For the text-containing cell, return its midpoint in [x, y] coordinate format. 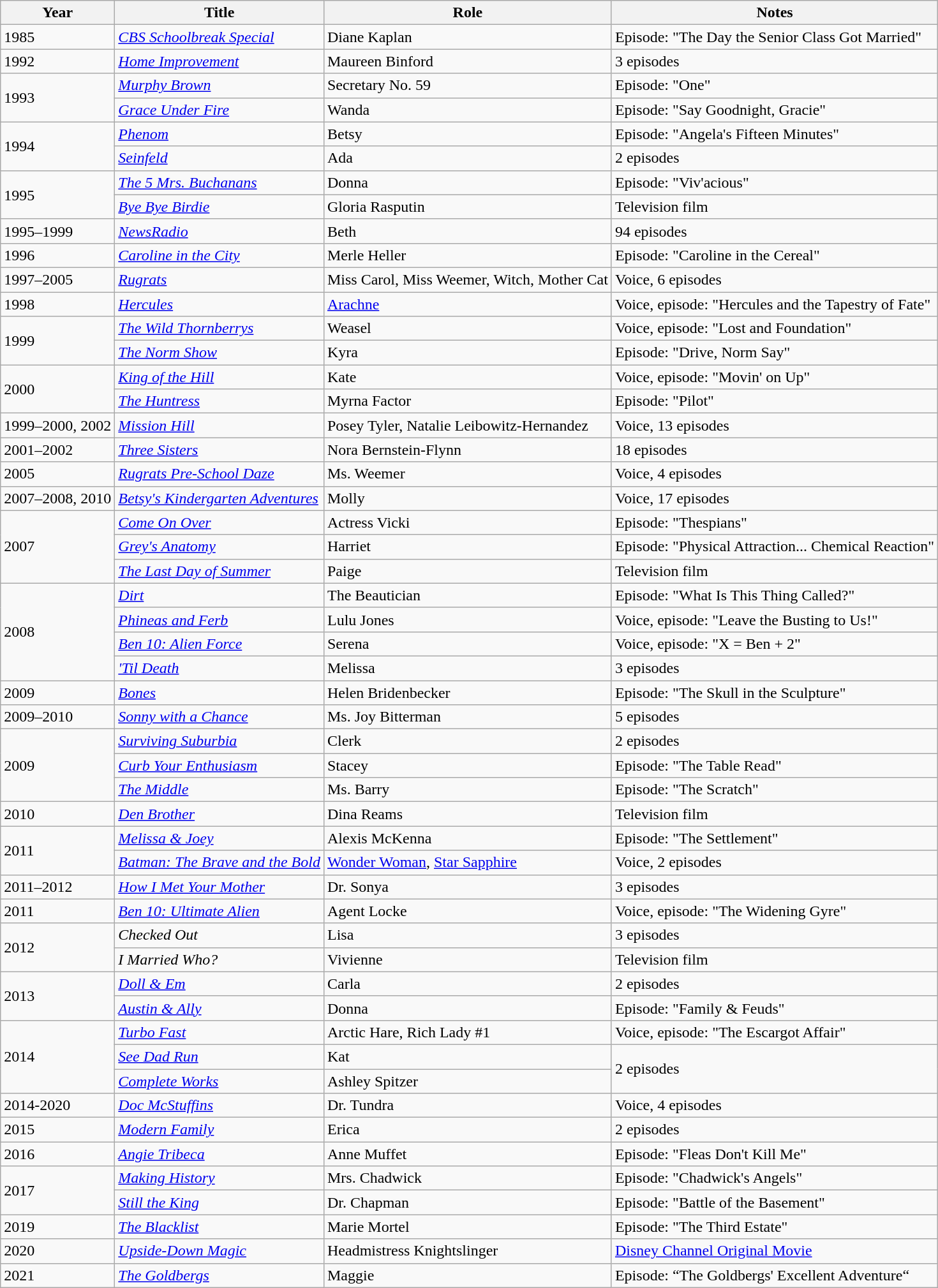
2019 [57, 1227]
2009–2010 [57, 717]
Episode: "Caroline in the Cereal" [775, 255]
Episode: "Family & Feuds" [775, 1008]
1992 [57, 61]
Episode: "The Skull in the Sculpture" [775, 692]
1995 [57, 195]
Surviving Suburbia [220, 741]
Dr. Chapman [467, 1203]
Episode: "What Is This Thing Called?" [775, 595]
The Wild Thornberrys [220, 329]
Voice, 2 episodes [775, 862]
Betsy's Kindergarten Adventures [220, 498]
Notes [775, 13]
Rugrats [220, 279]
Voice, episode: "Hercules and the Tapestry of Fate" [775, 304]
2007 [57, 547]
Ms. Weemer [467, 474]
Batman: The Brave and the Bold [220, 862]
CBS Schoolbreak Special [220, 37]
2014-2020 [57, 1106]
Merle Heller [467, 255]
Murphy Brown [220, 85]
Dr. Sonya [467, 887]
Sonny with a Chance [220, 717]
Ben 10: Alien Force [220, 644]
Erica [467, 1130]
Lisa [467, 935]
Melissa [467, 668]
Helen Bridenbecker [467, 692]
Molly [467, 498]
Wonder Woman, Star Sapphire [467, 862]
Episode: "Battle of the Basement" [775, 1203]
Myrna Factor [467, 401]
The 5 Mrs. Buchanans [220, 182]
Nora Bernstein-Flynn [467, 450]
1993 [57, 98]
Episode: "The Settlement" [775, 838]
Serena [467, 644]
Diane Kaplan [467, 37]
2010 [57, 814]
Bye Bye Birdie [220, 207]
Episode: "The Table Read" [775, 766]
Episode: "Chadwick's Angels" [775, 1178]
Episode: "The Day the Senior Class Got Married" [775, 37]
Turbo Fast [220, 1032]
Weasel [467, 329]
Come On Over [220, 522]
The Last Day of Summer [220, 571]
Episode: "Fleas Don't Kill Me" [775, 1154]
2008 [57, 632]
1999–2000, 2002 [57, 426]
Maureen Binford [467, 61]
2017 [57, 1190]
Rugrats Pre-School Daze [220, 474]
Voice, episode: "The Escargot Affair" [775, 1032]
The Huntress [220, 401]
Episode: "The Scratch" [775, 790]
Clerk [467, 741]
King of the Hill [220, 377]
1997–2005 [57, 279]
Phenom [220, 134]
Mission Hill [220, 426]
Mrs. Chadwick [467, 1178]
Voice, episode: "Leave the Busting to Us!" [775, 619]
Vivienne [467, 959]
Caroline in the City [220, 255]
Episode: "Physical Attraction... Chemical Reaction" [775, 547]
The Norm Show [220, 353]
Still the King [220, 1203]
Episode: "One" [775, 85]
Phineas and Ferb [220, 619]
Voice, episode: "The Widening Gyre" [775, 911]
2012 [57, 947]
2021 [57, 1275]
Kate [467, 377]
Episode: "Pilot" [775, 401]
See Dad Run [220, 1056]
Anne Muffet [467, 1154]
Dr. Tundra [467, 1106]
2013 [57, 996]
Actress Vicki [467, 522]
2011–2012 [57, 887]
2020 [57, 1251]
18 episodes [775, 450]
Making History [220, 1178]
Episode: "Say Goodnight, Gracie" [775, 110]
The Blacklist [220, 1227]
Ms. Barry [467, 790]
Headmistress Knightslinger [467, 1251]
Ben 10: Ultimate Alien [220, 911]
Kyra [467, 353]
Doll & Em [220, 984]
94 episodes [775, 231]
Disney Channel Original Movie [775, 1251]
Voice, episode: "X = Ben + 2" [775, 644]
Den Brother [220, 814]
1995–1999 [57, 231]
1998 [57, 304]
Bones [220, 692]
Year [57, 13]
1994 [57, 146]
Episode: "Thespians" [775, 522]
Grey's Anatomy [220, 547]
Agent Locke [467, 911]
Complete Works [220, 1081]
2015 [57, 1130]
Three Sisters [220, 450]
2014 [57, 1056]
Role [467, 13]
Voice, episode: "Lost and Foundation" [775, 329]
Home Improvement [220, 61]
The Beautician [467, 595]
Grace Under Fire [220, 110]
2005 [57, 474]
Maggie [467, 1275]
Arctic Hare, Rich Lady #1 [467, 1032]
1996 [57, 255]
Voice, 6 episodes [775, 279]
Alexis McKenna [467, 838]
Dirt [220, 595]
5 episodes [775, 717]
Voice, 13 episodes [775, 426]
Title [220, 13]
Posey Tyler, Natalie Leibowitz-Hernandez [467, 426]
Episode: "Viv'acious" [775, 182]
Episode: "Angela's Fifteen Minutes" [775, 134]
Arachne [467, 304]
Curb Your Enthusiasm [220, 766]
Marie Mortel [467, 1227]
NewsRadio [220, 231]
Ada [467, 158]
Episode: "Drive, Norm Say" [775, 353]
Wanda [467, 110]
Ms. Joy Bitterman [467, 717]
I Married Who? [220, 959]
Upside-Down Magic [220, 1251]
Voice, 17 episodes [775, 498]
Beth [467, 231]
Gloria Rasputin [467, 207]
2007–2008, 2010 [57, 498]
Doc McStuffins [220, 1106]
1985 [57, 37]
Harriet [467, 547]
The Goldbergs [220, 1275]
Seinfeld [220, 158]
Hercules [220, 304]
How I Met Your Mother [220, 887]
Modern Family [220, 1130]
1999 [57, 341]
Ashley Spitzer [467, 1081]
2000 [57, 389]
The Middle [220, 790]
Episode: “The Goldbergs' Excellent Adventure“ [775, 1275]
Paige [467, 571]
Betsy [467, 134]
Stacey [467, 766]
2001–2002 [57, 450]
Austin & Ally [220, 1008]
Miss Carol, Miss Weemer, Witch, Mother Cat [467, 279]
Voice, episode: "Movin' on Up" [775, 377]
Dina Reams [467, 814]
Checked Out [220, 935]
Angie Tribeca [220, 1154]
2016 [57, 1154]
Carla [467, 984]
'Til Death [220, 668]
Secretary No. 59 [467, 85]
Kat [467, 1056]
Episode: "The Third Estate" [775, 1227]
Melissa & Joey [220, 838]
Lulu Jones [467, 619]
